Return [x, y] of the center of cell containing provided text 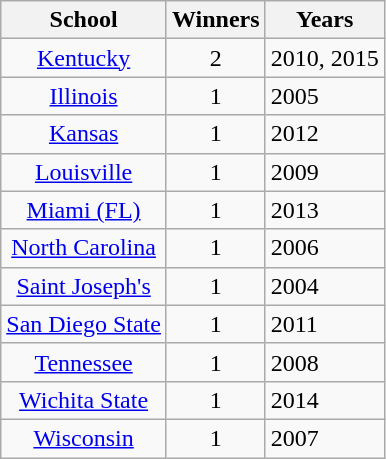
2013 [324, 210]
San Diego State [84, 324]
Miami (FL) [84, 210]
2004 [324, 286]
School [84, 20]
2009 [324, 172]
North Carolina [84, 248]
2011 [324, 324]
Kansas [84, 134]
Wisconsin [84, 438]
Illinois [84, 96]
Winners [216, 20]
2005 [324, 96]
2006 [324, 248]
2010, 2015 [324, 58]
2007 [324, 438]
2012 [324, 134]
2008 [324, 362]
2 [216, 58]
Tennessee [84, 362]
Kentucky [84, 58]
2014 [324, 400]
Louisville [84, 172]
Saint Joseph's [84, 286]
Years [324, 20]
Wichita State [84, 400]
